For the text-containing cell, return its midpoint in (x, y) coordinate format. 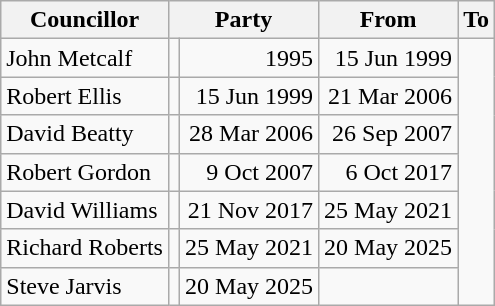
6 Oct 2017 (388, 172)
Robert Gordon (85, 172)
From (388, 20)
Steve Jarvis (85, 286)
26 Sep 2007 (388, 134)
21 Mar 2006 (388, 96)
Robert Ellis (85, 96)
David Williams (85, 210)
9 Oct 2007 (250, 172)
1995 (250, 58)
Richard Roberts (85, 248)
To (476, 20)
Councillor (85, 20)
David Beatty (85, 134)
21 Nov 2017 (250, 210)
Party (243, 20)
28 Mar 2006 (250, 134)
John Metcalf (85, 58)
